For the text-containing cell, return its midpoint in [X, Y] coordinate format. 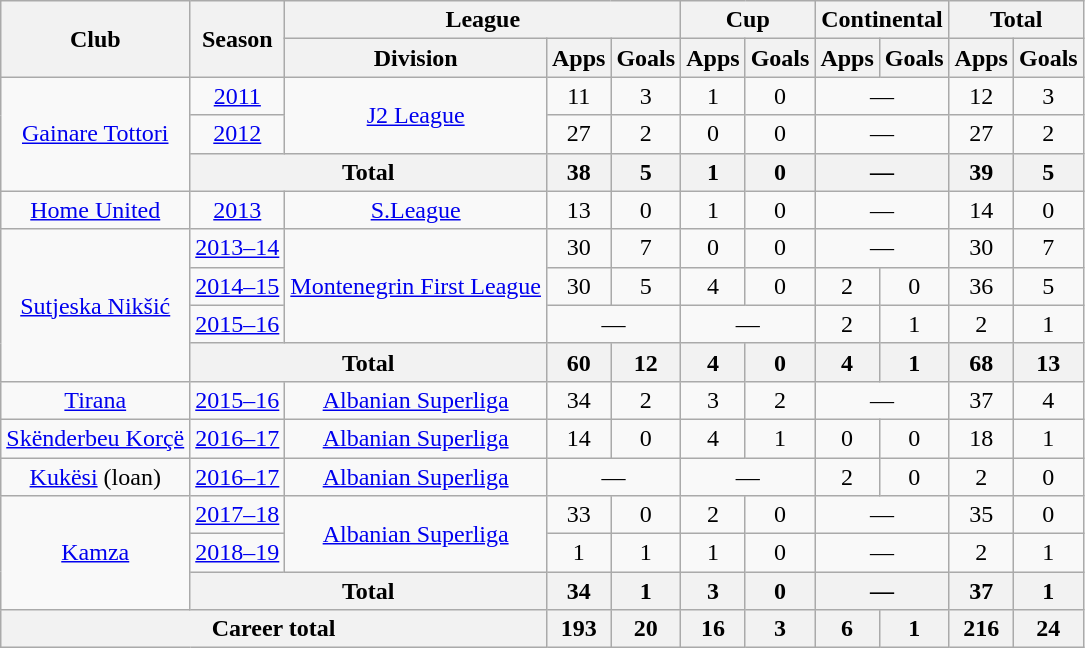
Season [238, 39]
38 [578, 172]
2014–15 [238, 286]
2011 [238, 96]
6 [847, 629]
Division [416, 58]
2018–19 [238, 553]
2013 [238, 210]
Montenegrin First League [416, 286]
Gainare Tottori [96, 134]
Continental [882, 20]
Kamza [96, 553]
11 [578, 96]
2012 [238, 134]
216 [981, 629]
Home United [96, 210]
Tirana [96, 400]
Sutjeska Nikšić [96, 305]
Skënderbeu Korçë [96, 438]
36 [981, 286]
20 [646, 629]
Career total [274, 629]
33 [578, 515]
Kukësi (loan) [96, 477]
Club [96, 39]
J2 League [416, 115]
35 [981, 515]
Cup [748, 20]
S.League [416, 210]
68 [981, 362]
2013–14 [238, 248]
24 [1048, 629]
2017–18 [238, 515]
60 [578, 362]
16 [713, 629]
39 [981, 172]
18 [981, 438]
League [483, 20]
193 [578, 629]
